Locate the cell with the specified text and output its [x, y] center coordinate. 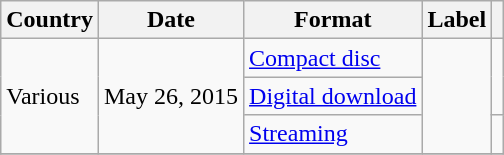
Date [170, 20]
Digital download [333, 96]
Country [50, 20]
Compact disc [333, 58]
Format [333, 20]
Label [457, 20]
May 26, 2015 [170, 96]
Streaming [333, 134]
Various [50, 96]
